Return (X, Y) of the center of cell containing provided text 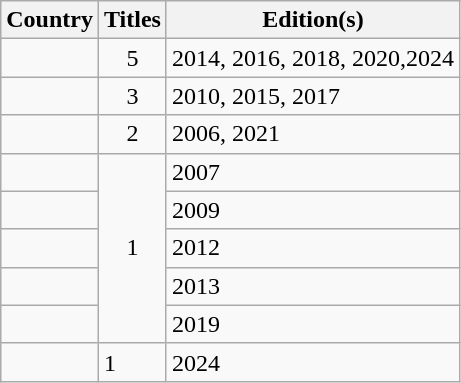
2013 (312, 286)
2014, 2016, 2018, 2020,2024 (312, 58)
3 (132, 96)
2019 (312, 324)
Country (50, 20)
2010, 2015, 2017 (312, 96)
2012 (312, 248)
2 (132, 134)
2024 (312, 362)
2009 (312, 210)
2006, 2021 (312, 134)
Edition(s) (312, 20)
5 (132, 58)
2007 (312, 172)
Titles (132, 20)
